Detect which cell encompasses the target text, then output its (X, Y) center coordinate. 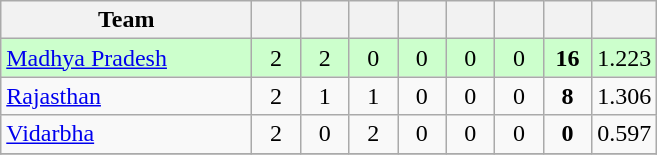
Vidarbha (126, 134)
1.306 (624, 96)
0.597 (624, 134)
Madhya Pradesh (126, 58)
8 (568, 96)
16 (568, 58)
Team (126, 20)
1.223 (624, 58)
Rajasthan (126, 96)
